Output the [x, y] coordinate of the center of the cell containing the given text.  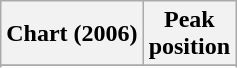
Chart (2006) [72, 34]
Peakposition [189, 34]
